Capture the cell that displays the provided text and extract its (x, y) central coordinate. 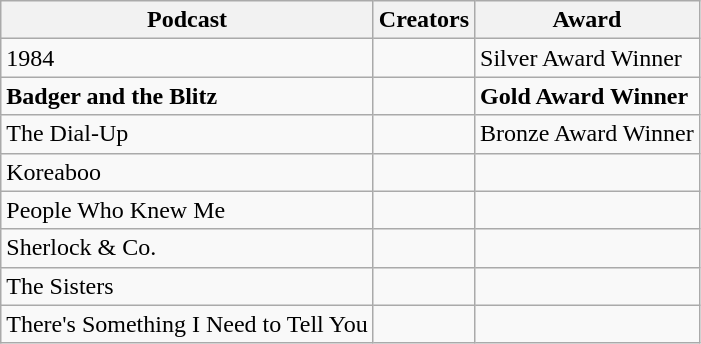
The Dial-Up (188, 134)
People Who Knew Me (188, 210)
Award (588, 20)
The Sisters (188, 286)
Koreaboo (188, 172)
There's Something I Need to Tell You (188, 324)
Podcast (188, 20)
1984 (188, 58)
Gold Award Winner (588, 96)
Badger and the Blitz (188, 96)
Bronze Award Winner (588, 134)
Silver Award Winner (588, 58)
Sherlock & Co. (188, 248)
Creators (424, 20)
